Determine the [X, Y] coordinate at the center of the cell enclosing the given text.  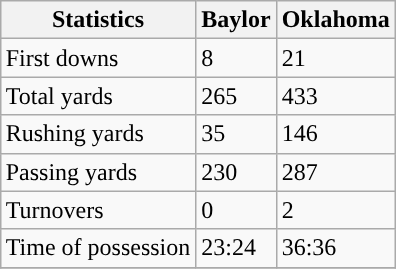
Turnovers [98, 210]
433 [336, 96]
0 [236, 210]
2 [336, 210]
287 [336, 172]
146 [336, 134]
265 [236, 96]
Rushing yards [98, 134]
21 [336, 58]
Baylor [236, 20]
230 [236, 172]
Passing yards [98, 172]
Total yards [98, 96]
Time of possession [98, 248]
8 [236, 58]
36:36 [336, 248]
35 [236, 134]
Statistics [98, 20]
First downs [98, 58]
23:24 [236, 248]
Oklahoma [336, 20]
